For the text-containing cell, return its midpoint in (X, Y) coordinate format. 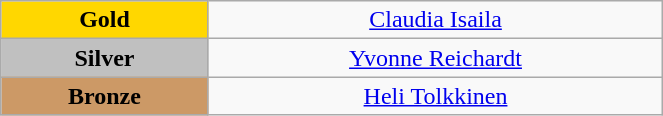
Claudia Isaila (436, 20)
Bronze (104, 96)
Heli Tolkkinen (436, 96)
Yvonne Reichardt (436, 58)
Gold (104, 20)
Silver (104, 58)
